Search for the cell housing the specified text and yield its (x, y) center coordinate. 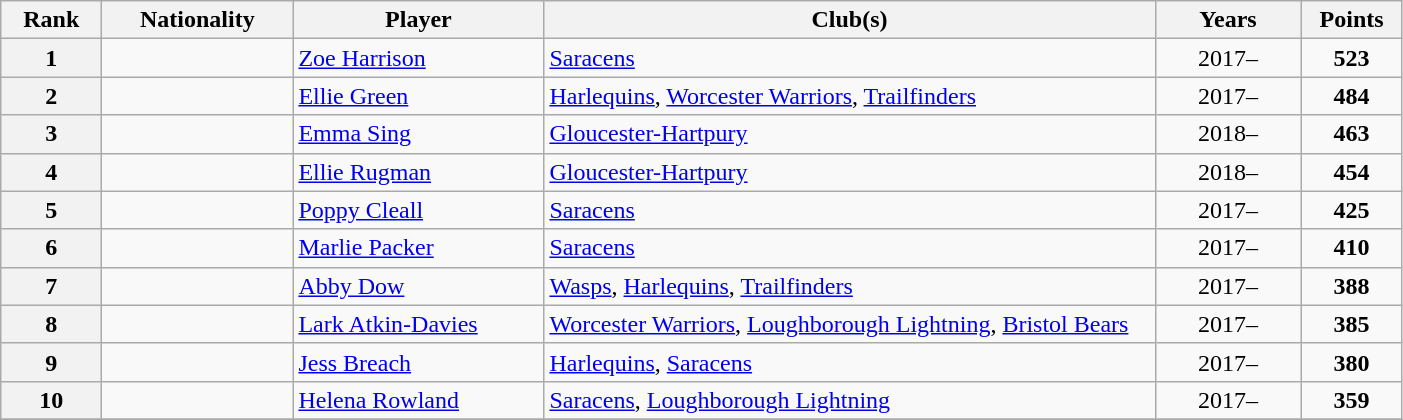
Harlequins, Worcester Warriors, Trailfinders (850, 96)
Marlie Packer (418, 248)
359 (1352, 400)
9 (52, 362)
Lark Atkin-Davies (418, 324)
Ellie Green (418, 96)
5 (52, 210)
Player (418, 20)
10 (52, 400)
Zoe Harrison (418, 58)
Nationality (198, 20)
Worcester Warriors, Loughborough Lightning, Bristol Bears (850, 324)
3 (52, 134)
Years (1228, 20)
484 (1352, 96)
454 (1352, 172)
7 (52, 286)
Saracens, Loughborough Lightning (850, 400)
6 (52, 248)
Points (1352, 20)
Ellie Rugman (418, 172)
Helena Rowland (418, 400)
Club(s) (850, 20)
Harlequins, Saracens (850, 362)
523 (1352, 58)
380 (1352, 362)
388 (1352, 286)
410 (1352, 248)
8 (52, 324)
425 (1352, 210)
4 (52, 172)
Rank (52, 20)
463 (1352, 134)
Wasps, Harlequins, Trailfinders (850, 286)
385 (1352, 324)
Jess Breach (418, 362)
Abby Dow (418, 286)
Poppy Cleall (418, 210)
2 (52, 96)
1 (52, 58)
Emma Sing (418, 134)
